Extract the [x, y] coordinate from the center of the cell holding the provided text.  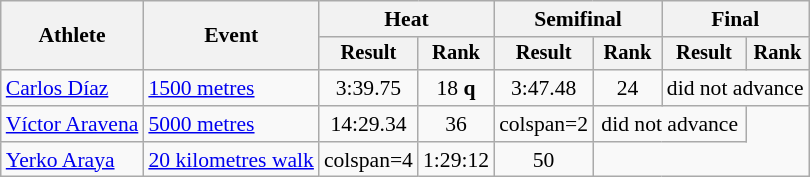
Final [736, 19]
Carlos Díaz [72, 88]
3:47.48 [544, 88]
colspan=2 [544, 124]
1500 metres [231, 88]
Heat [406, 19]
14:29.34 [368, 124]
Semifinal [578, 19]
18 q [456, 88]
36 [456, 124]
Víctor Aravena [72, 124]
Athlete [72, 36]
5000 metres [231, 124]
Event [231, 36]
24 [628, 88]
3:39.75 [368, 88]
